For the text-containing cell, return its midpoint in [X, Y] coordinate format. 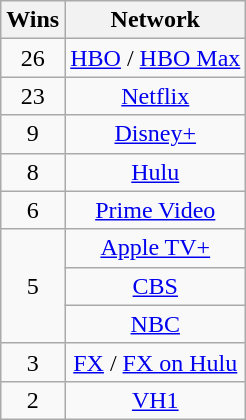
Network [156, 20]
3 [33, 362]
Netflix [156, 96]
2 [33, 400]
5 [33, 286]
6 [33, 210]
Hulu [156, 172]
26 [33, 58]
VH1 [156, 400]
9 [33, 134]
23 [33, 96]
NBC [156, 324]
Apple TV+ [156, 248]
Wins [33, 20]
8 [33, 172]
Disney+ [156, 134]
FX / FX on Hulu [156, 362]
HBO / HBO Max [156, 58]
CBS [156, 286]
Prime Video [156, 210]
